Return [x, y] of the center of cell containing provided text 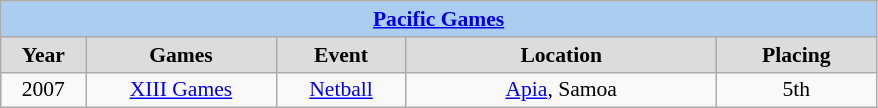
2007 [44, 90]
5th [796, 90]
Pacific Games [439, 19]
XIII Games [181, 90]
Year [44, 55]
Apia, Samoa [561, 90]
Event [341, 55]
Location [561, 55]
Games [181, 55]
Placing [796, 55]
Netball [341, 90]
